Output the [x, y] coordinate of the center of the cell containing the given text.  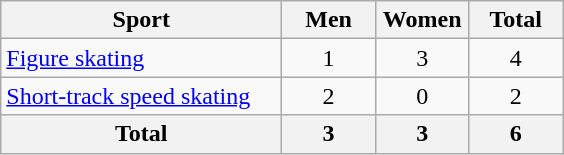
Figure skating [142, 58]
6 [516, 134]
4 [516, 58]
Sport [142, 20]
Short-track speed skating [142, 96]
0 [422, 96]
Men [329, 20]
1 [329, 58]
Women [422, 20]
